Determine the [x, y] coordinate at the center of the cell enclosing the given text.  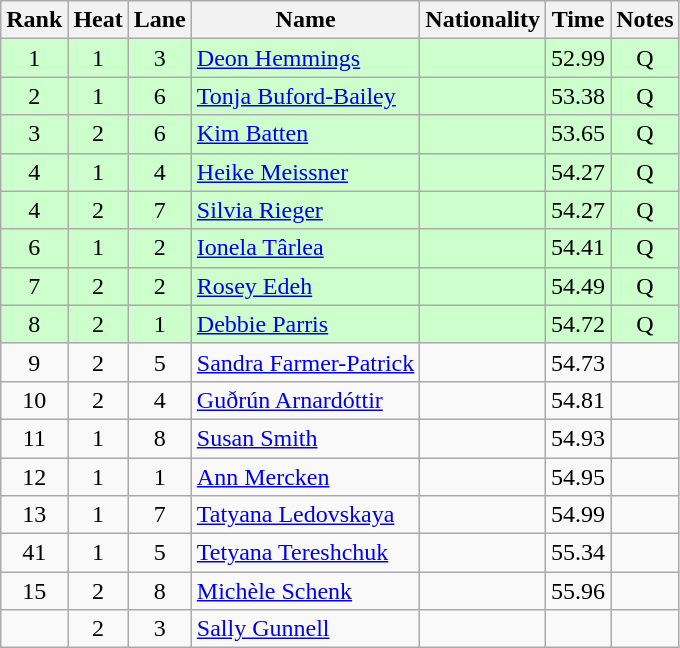
Rosey Edeh [306, 286]
55.34 [578, 553]
54.99 [578, 515]
54.49 [578, 286]
Tetyana Tereshchuk [306, 553]
Time [578, 20]
Notes [645, 20]
Susan Smith [306, 438]
Ionela Târlea [306, 248]
Heike Meissner [306, 172]
41 [34, 553]
54.93 [578, 438]
54.41 [578, 248]
Name [306, 20]
54.81 [578, 400]
Nationality [483, 20]
13 [34, 515]
15 [34, 591]
Sally Gunnell [306, 629]
Michèle Schenk [306, 591]
52.99 [578, 58]
Heat [98, 20]
Silvia Rieger [306, 210]
Tonja Buford-Bailey [306, 96]
53.38 [578, 96]
54.73 [578, 362]
12 [34, 477]
53.65 [578, 134]
Kim Batten [306, 134]
10 [34, 400]
Debbie Parris [306, 324]
Deon Hemmings [306, 58]
55.96 [578, 591]
11 [34, 438]
Lane [160, 20]
54.95 [578, 477]
Tatyana Ledovskaya [306, 515]
9 [34, 362]
Guðrún Arnardóttir [306, 400]
Rank [34, 20]
Sandra Farmer-Patrick [306, 362]
54.72 [578, 324]
Ann Mercken [306, 477]
